Output the [x, y] coordinate of the center of the cell containing the given text.  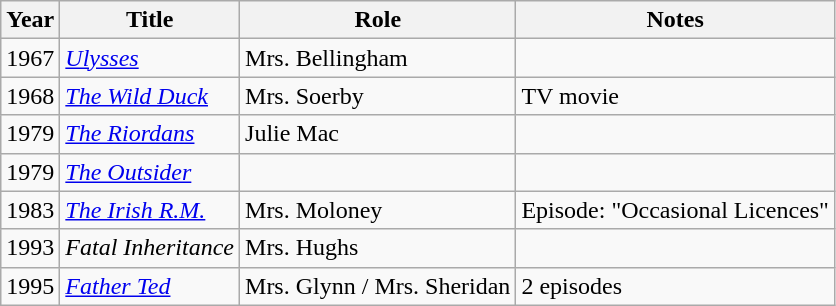
Mrs. Soerby [378, 96]
TV movie [676, 96]
1995 [30, 286]
Notes [676, 20]
Episode: "Occasional Licences" [676, 210]
Fatal Inheritance [150, 248]
Ulysses [150, 58]
1993 [30, 248]
Year [30, 20]
2 episodes [676, 286]
Mrs. Moloney [378, 210]
Mrs. Glynn / Mrs. Sheridan [378, 286]
1983 [30, 210]
Title [150, 20]
The Outsider [150, 172]
Father Ted [150, 286]
Julie Mac [378, 134]
The Irish R.M. [150, 210]
Mrs. Hughs [378, 248]
The Riordans [150, 134]
Mrs. Bellingham [378, 58]
1967 [30, 58]
Role [378, 20]
1968 [30, 96]
The Wild Duck [150, 96]
